Extract the (x, y) coordinate from the center of the cell holding the provided text.  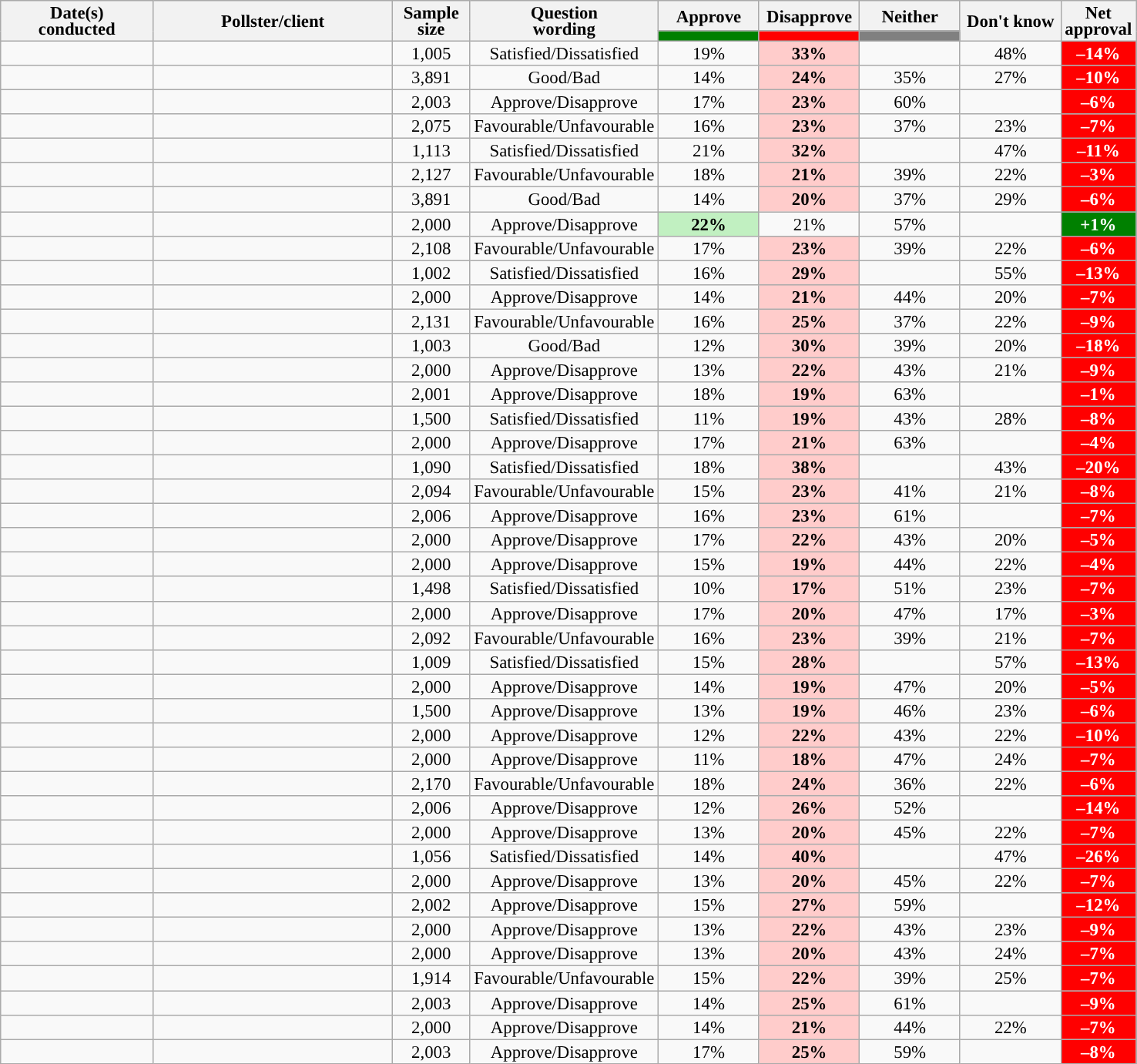
–20% (1098, 468)
–1% (1098, 394)
2,092 (431, 638)
1,056 (431, 857)
1,005 (431, 54)
40% (809, 857)
1,009 (431, 662)
1,090 (431, 468)
33% (809, 54)
2,001 (431, 394)
30% (809, 346)
46% (911, 711)
1,002 (431, 273)
26% (809, 808)
1,914 (431, 978)
Date(s)conducted (77, 22)
Net approval (1098, 22)
–26% (1098, 857)
32% (809, 151)
–11% (1098, 151)
41% (911, 492)
52% (911, 808)
Neither (911, 15)
–12% (1098, 905)
2,170 (431, 784)
60% (911, 102)
2,002 (431, 905)
Approve (709, 15)
Pollster/client (273, 22)
2,075 (431, 126)
Disapprove (809, 15)
2,094 (431, 492)
2,127 (431, 176)
Sample size (431, 22)
1,498 (431, 589)
2,131 (431, 321)
–18% (1098, 346)
Don't know (1011, 22)
+1% (1098, 224)
Questionwording (564, 22)
35% (911, 78)
1,113 (431, 151)
2,108 (431, 248)
10% (709, 589)
1,003 (431, 346)
36% (911, 784)
55% (1011, 273)
38% (809, 468)
48% (1011, 54)
51% (911, 589)
